Find where the given text appears and provide that cell's center as [x, y] coordinate. 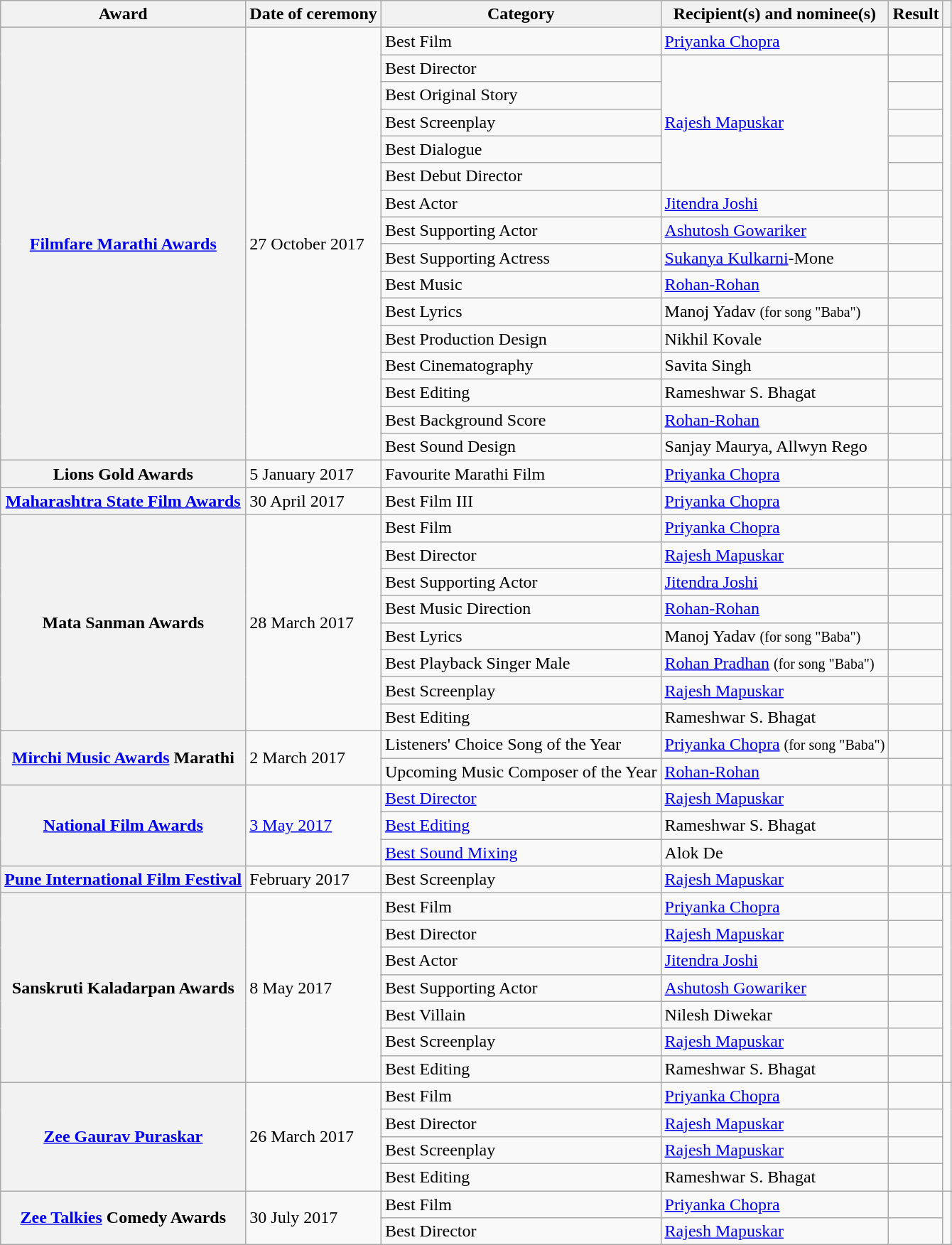
26 March 2017 [314, 1136]
Zee Talkies Comedy Awards [124, 1218]
Best Sound Design [521, 447]
Nilesh Diwekar [774, 1015]
Mirchi Music Awards Marathi [124, 758]
Best Film III [521, 501]
Priyanka Chopra (for song "Baba") [774, 744]
Rohan Pradhan (for song "Baba") [774, 663]
27 October 2017 [314, 244]
Best Original Story [521, 95]
Award [124, 14]
Date of ceremony [314, 14]
Lions Gold Awards [124, 474]
Best Playback Singer Male [521, 663]
Best Music Direction [521, 609]
February 2017 [314, 880]
2 March 2017 [314, 758]
Zee Gaurav Puraskar [124, 1136]
8 May 2017 [314, 988]
National Film Awards [124, 826]
Sanskruti Kaladarpan Awards [124, 988]
Pune International Film Festival [124, 880]
Sanjay Maurya, Allwyn Rego [774, 447]
30 July 2017 [314, 1218]
Recipient(s) and nominee(s) [774, 14]
3 May 2017 [314, 826]
Best Sound Mixing [521, 853]
Best Dialogue [521, 149]
Favourite Marathi Film [521, 474]
Alok De [774, 853]
Filmfare Marathi Awards [124, 244]
Best Background Score [521, 420]
5 January 2017 [314, 474]
Best Cinematography [521, 366]
Nikhil Kovale [774, 339]
Result [916, 14]
Sukanya Kulkarni-Mone [774, 257]
Best Production Design [521, 339]
28 March 2017 [314, 622]
Savita Singh [774, 366]
Best Debut Director [521, 176]
30 April 2017 [314, 501]
Maharashtra State Film Awards [124, 501]
Mata Sanman Awards [124, 622]
Upcoming Music Composer of the Year [521, 771]
Listeners' Choice Song of the Year [521, 744]
Best Villain [521, 1015]
Best Supporting Actress [521, 257]
Best Music [521, 284]
Category [521, 14]
